Scan for the cell matching the given text and deliver its (x, y) coordinate at center. 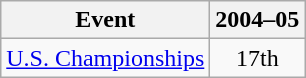
2004–05 (258, 20)
Event (106, 20)
17th (258, 58)
U.S. Championships (106, 58)
